Provide the (x, y) coordinate of the cell's center where the given text is located.  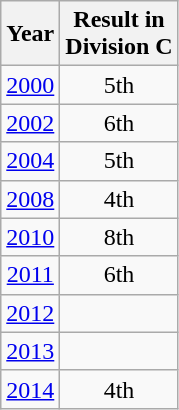
2011 (30, 275)
2004 (30, 161)
2008 (30, 199)
2014 (30, 389)
Year (30, 34)
2013 (30, 351)
2012 (30, 313)
8th (119, 237)
Result inDivision C (119, 34)
2010 (30, 237)
2000 (30, 85)
2002 (30, 123)
